Identify which cell holds the provided text, then report its [X, Y] central coordinate. 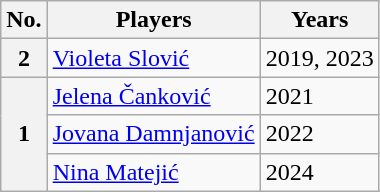
2022 [320, 134]
2019, 2023 [320, 58]
Jovana Damnjanović [154, 134]
1 [24, 134]
Jelena Čanković [154, 96]
No. [24, 20]
2 [24, 58]
Players [154, 20]
2024 [320, 172]
Violeta Slović [154, 58]
Nina Matejić [154, 172]
Years [320, 20]
2021 [320, 96]
